Search for the cell housing the specified text and yield its (X, Y) center coordinate. 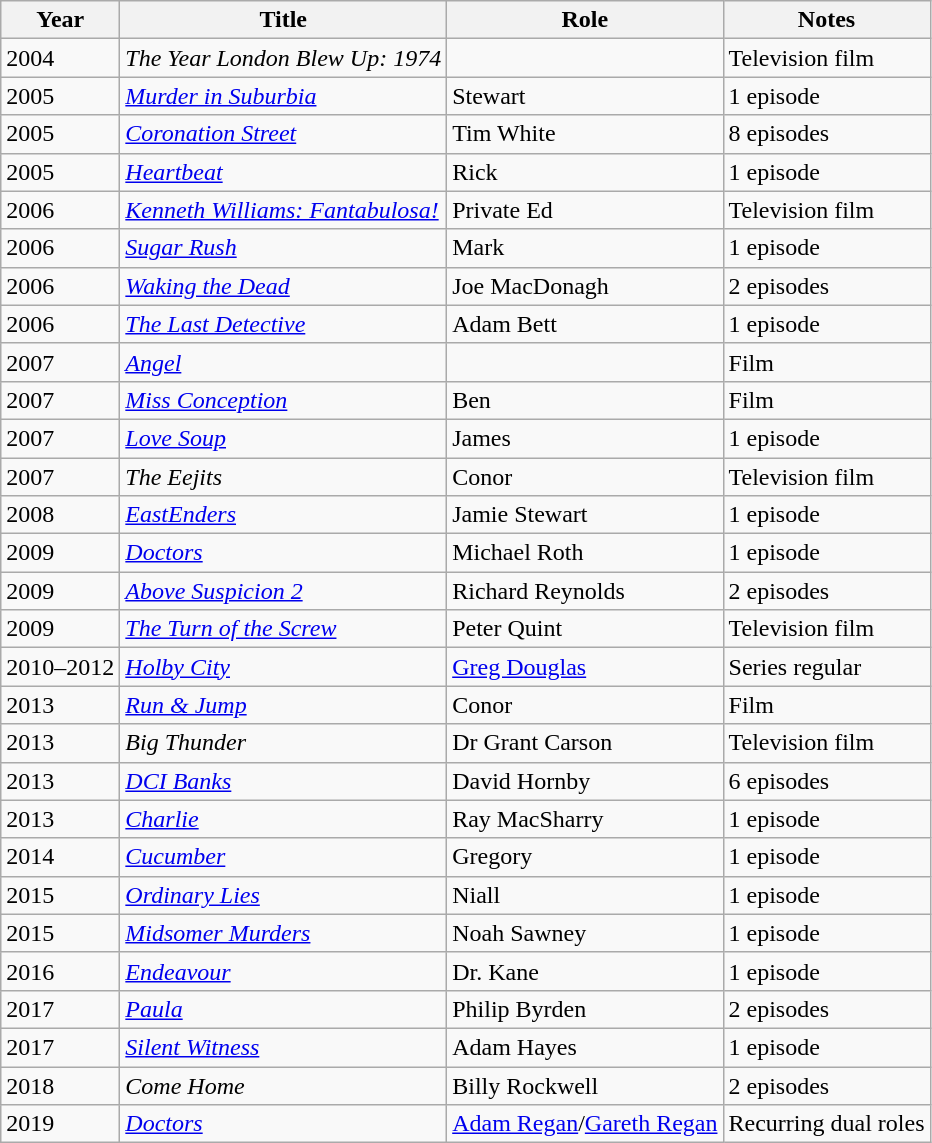
Ordinary Lies (284, 895)
Rick (585, 172)
The Last Detective (284, 324)
The Eejits (284, 477)
Midsomer Murders (284, 933)
Heartbeat (284, 172)
Private Ed (585, 210)
Tim White (585, 134)
Mark (585, 248)
Year (60, 20)
James (585, 438)
Joe MacDonagh (585, 286)
Kenneth Williams: Fantabulosa! (284, 210)
2018 (60, 1085)
2010–2012 (60, 667)
DCI Banks (284, 781)
2016 (60, 971)
Richard Reynolds (585, 591)
Michael Roth (585, 553)
Sugar Rush (284, 248)
Love Soup (284, 438)
Endeavour (284, 971)
Run & Jump (284, 705)
6 episodes (826, 781)
Above Suspicion 2 (284, 591)
2019 (60, 1124)
Peter Quint (585, 629)
EastEnders (284, 515)
Holby City (284, 667)
Notes (826, 20)
Noah Sawney (585, 933)
Waking the Dead (284, 286)
8 episodes (826, 134)
Adam Hayes (585, 1047)
Stewart (585, 96)
2008 (60, 515)
Greg Douglas (585, 667)
Niall (585, 895)
Ray MacSharry (585, 819)
Jamie Stewart (585, 515)
2004 (60, 58)
Miss Conception (284, 400)
Paula (284, 1009)
Dr Grant Carson (585, 743)
David Hornby (585, 781)
Come Home (284, 1085)
Title (284, 20)
Philip Byrden (585, 1009)
Cucumber (284, 857)
Murder in Suburbia (284, 96)
Gregory (585, 857)
Series regular (826, 667)
Recurring dual roles (826, 1124)
Adam Regan/Gareth Regan (585, 1124)
Dr. Kane (585, 971)
Charlie (284, 819)
The Year London Blew Up: 1974 (284, 58)
Angel (284, 362)
Silent Witness (284, 1047)
The Turn of the Screw (284, 629)
Coronation Street (284, 134)
Role (585, 20)
Ben (585, 400)
Big Thunder (284, 743)
Adam Bett (585, 324)
2014 (60, 857)
Billy Rockwell (585, 1085)
